Detect which cell encompasses the target text, then output its (X, Y) center coordinate. 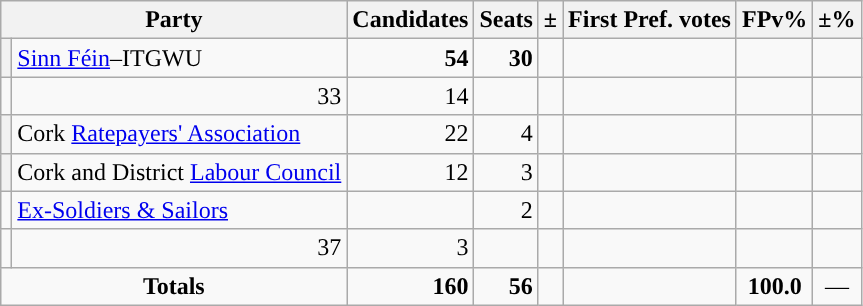
12 (410, 172)
Party (174, 20)
Ex-Soldiers & Sailors (180, 210)
FPv% (774, 20)
Seats (506, 20)
± (550, 20)
37 (180, 248)
Cork Ratepayers' Association (180, 134)
Totals (174, 286)
33 (180, 96)
Sinn Féin–ITGWU (180, 58)
54 (410, 58)
100.0 (774, 286)
22 (410, 134)
— (837, 286)
Cork and District Labour Council (180, 172)
56 (506, 286)
Candidates (410, 20)
First Pref. votes (650, 20)
2 (506, 210)
30 (506, 58)
160 (410, 286)
4 (506, 134)
14 (410, 96)
±% (837, 20)
